Find where the given text appears and provide that cell's center as [x, y] coordinate. 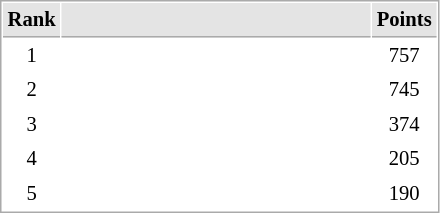
757 [404, 56]
2 [32, 90]
1 [32, 56]
5 [32, 194]
745 [404, 90]
Points [404, 20]
190 [404, 194]
205 [404, 158]
3 [32, 124]
Rank [32, 20]
4 [32, 158]
374 [404, 124]
